Detect which cell encompasses the target text, then output its [X, Y] center coordinate. 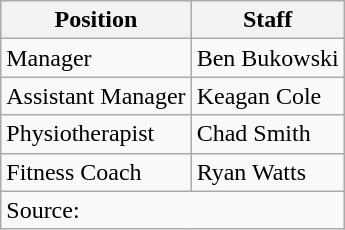
Staff [268, 20]
Physiotherapist [96, 134]
Keagan Cole [268, 96]
Ryan Watts [268, 172]
Source: [172, 210]
Chad Smith [268, 134]
Manager [96, 58]
Fitness Coach [96, 172]
Position [96, 20]
Ben Bukowski [268, 58]
Assistant Manager [96, 96]
